From the cell containing the given text, extract its center point as (x, y) coordinate. 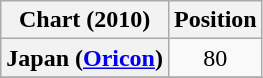
Chart (2010) (85, 20)
Position (215, 20)
80 (215, 58)
Japan (Oricon) (85, 58)
